Output the [x, y] coordinate of the center of the cell containing the given text.  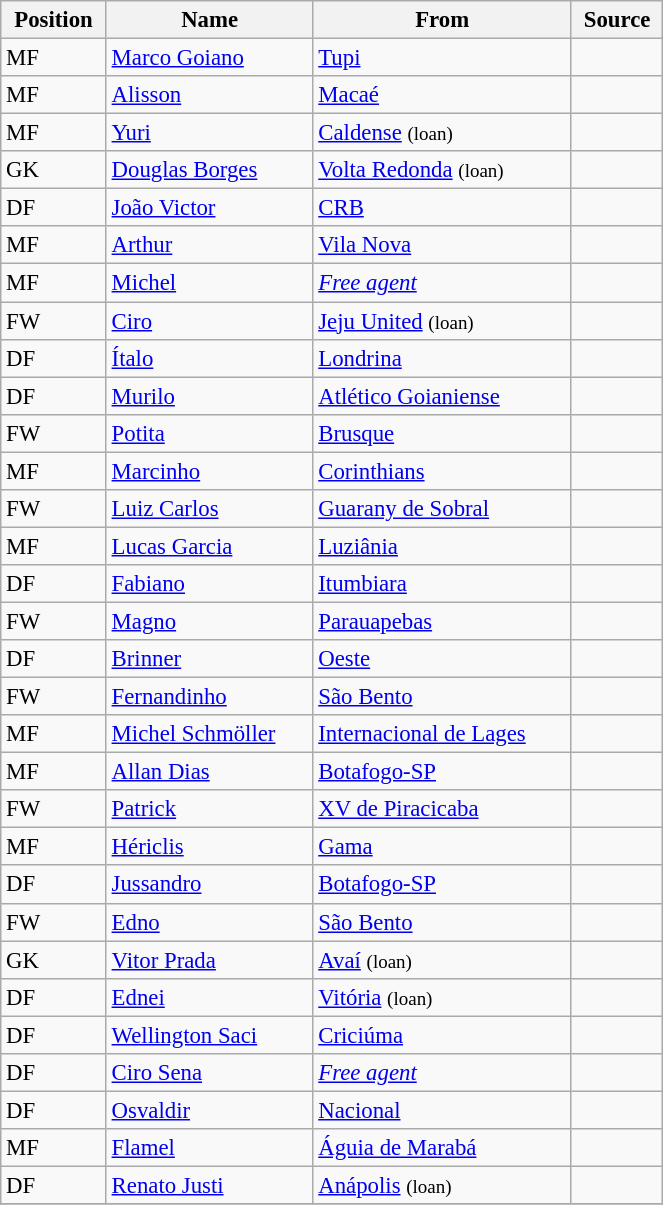
Yuri [210, 133]
Luziânia [442, 546]
Caldense (loan) [442, 133]
Luiz Carlos [210, 509]
Parauapebas [442, 621]
Position [54, 20]
Murilo [210, 396]
Itumbiara [442, 584]
Vitor Prada [210, 960]
Name [210, 20]
Flamel [210, 1148]
João Victor [210, 208]
Michel Schmöller [210, 734]
Macaé [442, 95]
Lucas Garcia [210, 546]
Volta Redonda (loan) [442, 170]
Guarany de Sobral [442, 509]
Allan Dias [210, 772]
Magno [210, 621]
Criciúma [442, 1035]
Brusque [442, 433]
CRB [442, 208]
Ciro [210, 321]
Brinner [210, 659]
Jussandro [210, 885]
Wellington Saci [210, 1035]
Source [617, 20]
Atlético Goianiense [442, 396]
Internacional de Lages [442, 734]
Renato Justi [210, 1185]
Michel [210, 283]
Vitória (loan) [442, 997]
Marcinho [210, 471]
Vila Nova [442, 245]
Avaí (loan) [442, 960]
Londrina [442, 358]
Águia de Marabá [442, 1148]
XV de Piracicaba [442, 809]
Alisson [210, 95]
Ítalo [210, 358]
Nacional [442, 1110]
Osvaldir [210, 1110]
Fabiano [210, 584]
Hériclis [210, 847]
Douglas Borges [210, 170]
Oeste [442, 659]
Jeju United (loan) [442, 321]
Potita [210, 433]
Tupi [442, 58]
Corinthians [442, 471]
Patrick [210, 809]
Arthur [210, 245]
Ednei [210, 997]
Edno [210, 922]
Fernandinho [210, 697]
Gama [442, 847]
From [442, 20]
Ciro Sena [210, 1073]
Marco Goiano [210, 58]
Anápolis (loan) [442, 1185]
